Search for the cell housing the specified text and yield its [x, y] center coordinate. 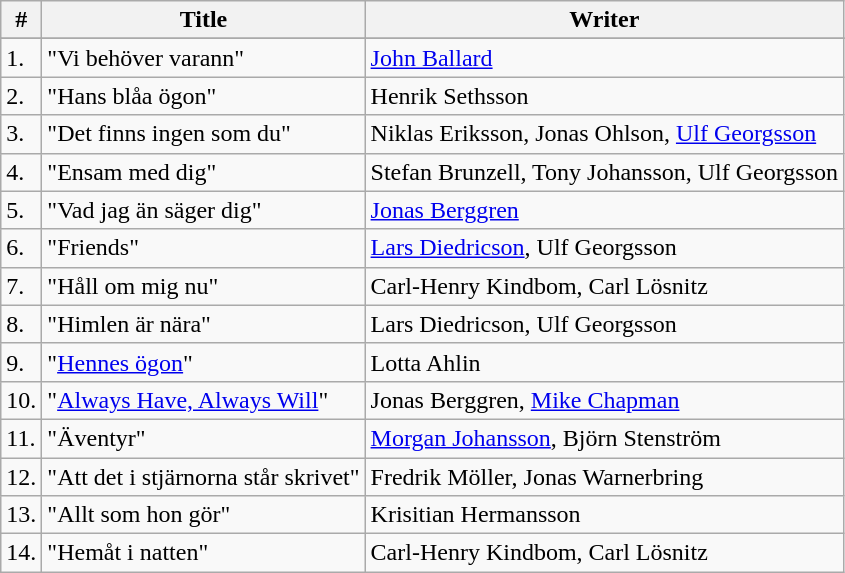
Niklas Eriksson, Jonas Ohlson, Ulf Georgsson [604, 134]
"Always Have, Always Will" [204, 400]
"Vad jag än säger dig" [204, 210]
"Allt som hon gör" [204, 515]
1. [22, 58]
"Det finns ingen som du" [204, 134]
"Att det i stjärnorna står skrivet" [204, 477]
"Vi behöver varann" [204, 58]
"Ensam med dig" [204, 172]
Henrik Sethsson [604, 96]
Writer [604, 20]
Krisitian Hermansson [604, 515]
4. [22, 172]
6. [22, 248]
9. [22, 362]
11. [22, 438]
2. [22, 96]
"Hemåt i natten" [204, 553]
"Äventyr" [204, 438]
"Himlen är nära" [204, 324]
10. [22, 400]
13. [22, 515]
Morgan Johansson, Björn Stenström [604, 438]
# [22, 20]
Jonas Berggren [604, 210]
"Hans blåa ögon" [204, 96]
5. [22, 210]
12. [22, 477]
"Hennes ögon" [204, 362]
Fredrik Möller, Jonas Warnerbring [604, 477]
"Friends" [204, 248]
Stefan Brunzell, Tony Johansson, Ulf Georgsson [604, 172]
Title [204, 20]
7. [22, 286]
Lotta Ahlin [604, 362]
14. [22, 553]
3. [22, 134]
John Ballard [604, 58]
8. [22, 324]
"Håll om mig nu" [204, 286]
Jonas Berggren, Mike Chapman [604, 400]
